Provide the (X, Y) coordinate of the cell's center where the given text is located.  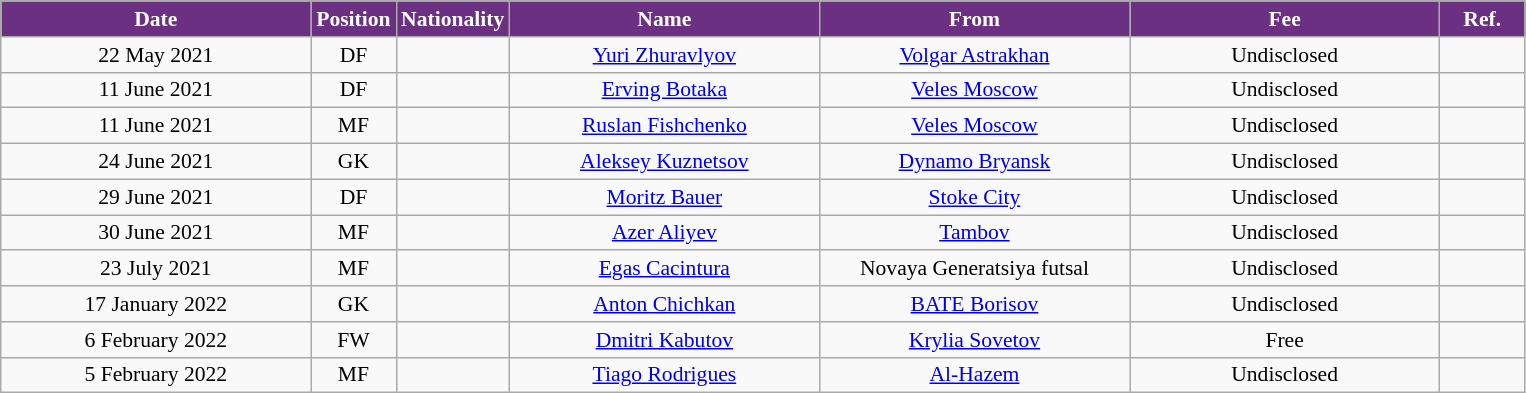
23 July 2021 (156, 269)
From (974, 19)
Dynamo Bryansk (974, 162)
Aleksey Kuznetsov (664, 162)
24 June 2021 (156, 162)
Dmitri Kabutov (664, 340)
Date (156, 19)
Erving Botaka (664, 90)
Stoke City (974, 197)
Anton Chichkan (664, 304)
22 May 2021 (156, 55)
5 February 2022 (156, 375)
30 June 2021 (156, 233)
6 February 2022 (156, 340)
Name (664, 19)
Krylia Sovetov (974, 340)
Egas Cacintura (664, 269)
Al-Hazem (974, 375)
Tiago Rodrigues (664, 375)
Tambov (974, 233)
Fee (1285, 19)
Novaya Generatsiya futsal (974, 269)
17 January 2022 (156, 304)
Moritz Bauer (664, 197)
FW (354, 340)
Yuri Zhuravlyov (664, 55)
Ref. (1482, 19)
Free (1285, 340)
BATE Borisov (974, 304)
Azer Aliyev (664, 233)
Nationality (452, 19)
29 June 2021 (156, 197)
Volgar Astrakhan (974, 55)
Ruslan Fishchenko (664, 126)
Position (354, 19)
